Extract the (x, y) coordinate from the center of the cell holding the provided text.  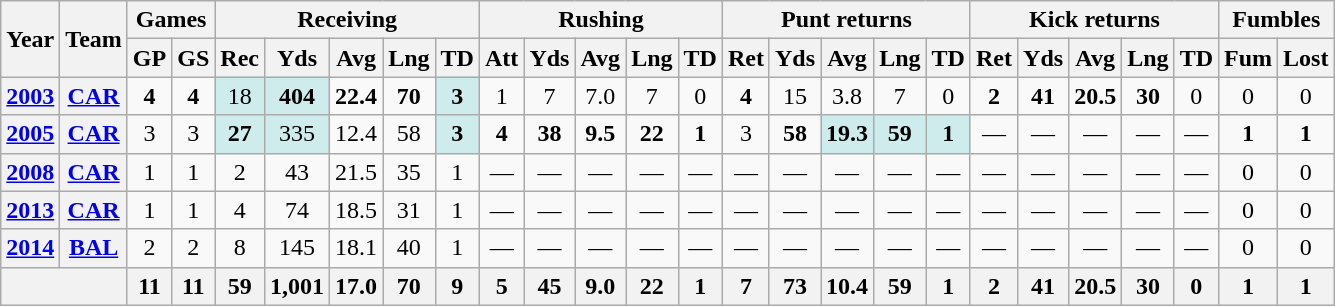
Punt returns (846, 20)
145 (298, 248)
Year (30, 39)
18 (240, 96)
40 (409, 248)
9.5 (600, 134)
35 (409, 172)
45 (550, 286)
9.0 (600, 286)
12.4 (356, 134)
18.1 (356, 248)
2005 (30, 134)
Att (501, 58)
43 (298, 172)
19.3 (848, 134)
17.0 (356, 286)
8 (240, 248)
Team (94, 39)
GP (149, 58)
7.0 (600, 96)
2013 (30, 210)
31 (409, 210)
21.5 (356, 172)
2008 (30, 172)
15 (794, 96)
GS (194, 58)
2014 (30, 248)
404 (298, 96)
Rec (240, 58)
Kick returns (1094, 20)
Games (170, 20)
74 (298, 210)
27 (240, 134)
Fumbles (1276, 20)
1,001 (298, 286)
10.4 (848, 286)
335 (298, 134)
2003 (30, 96)
BAL (94, 248)
Fum (1248, 58)
9 (457, 286)
5 (501, 286)
22.4 (356, 96)
73 (794, 286)
Lost (1306, 58)
Rushing (600, 20)
Receiving (348, 20)
18.5 (356, 210)
38 (550, 134)
3.8 (848, 96)
